Locate the cell with the specified text and output its [X, Y] center coordinate. 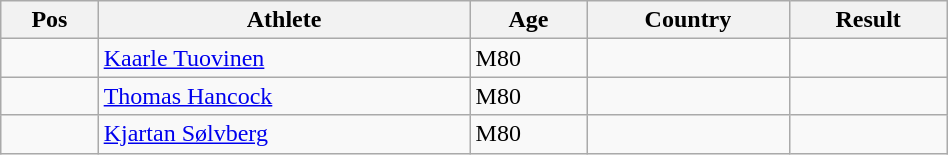
Kaarle Tuovinen [284, 58]
Athlete [284, 20]
Pos [50, 20]
Kjartan Sølvberg [284, 134]
Age [528, 20]
Thomas Hancock [284, 96]
Country [688, 20]
Result [868, 20]
